Pinpoint the cell where the given text exists, returning its [X, Y] midpoint coordinate. 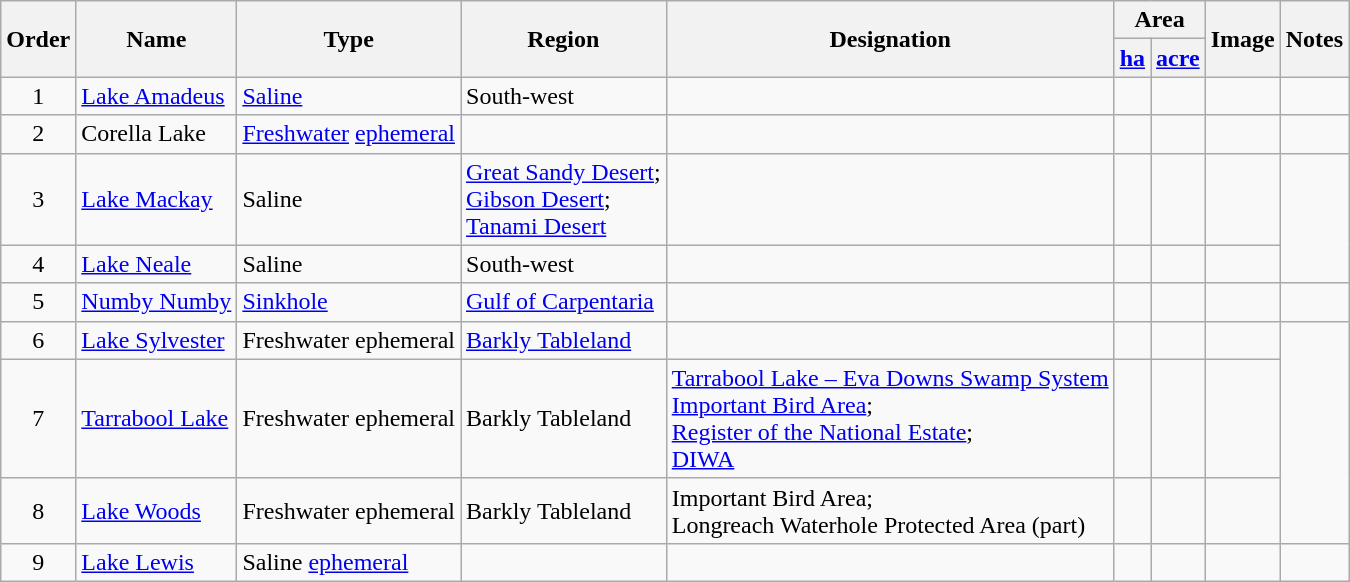
5 [38, 302]
3 [38, 199]
Important Bird Area;Longreach Waterhole Protected Area (part) [890, 510]
Type [349, 39]
Sinkhole [349, 302]
Tarrabool Lake [156, 418]
Region [563, 39]
8 [38, 510]
Lake Neale [156, 264]
Lake Lewis [156, 562]
Notes [1314, 39]
Tarrabool Lake – Eva Downs Swamp SystemImportant Bird Area;Register of the National Estate;DIWA [890, 418]
Lake Amadeus [156, 96]
Order [38, 39]
9 [38, 562]
1 [38, 96]
Area [1160, 20]
ha [1132, 58]
Image [1242, 39]
6 [38, 340]
Saline ephemeral [349, 562]
Name [156, 39]
Lake Sylvester [156, 340]
Numby Numby [156, 302]
Designation [890, 39]
2 [38, 134]
Lake Woods [156, 510]
Corella Lake [156, 134]
Lake Mackay [156, 199]
7 [38, 418]
acre [1178, 58]
Gulf of Carpentaria [563, 302]
4 [38, 264]
Great Sandy Desert;Gibson Desert;Tanami Desert [563, 199]
